Locate the cell with the specified text and output its [X, Y] center coordinate. 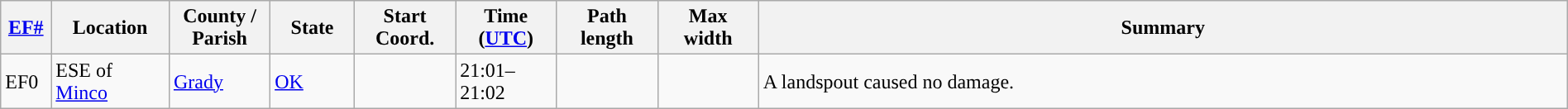
EF0 [26, 81]
Path length [607, 28]
County / Parish [219, 28]
State [313, 28]
A landspout caused no damage. [1163, 81]
Summary [1163, 28]
Start Coord. [404, 28]
Max width [708, 28]
OK [313, 81]
Time (UTC) [506, 28]
Location [111, 28]
ESE of Minco [111, 81]
EF# [26, 28]
Grady [219, 81]
21:01–21:02 [506, 81]
